Find where the given text appears and provide that cell's center as [x, y] coordinate. 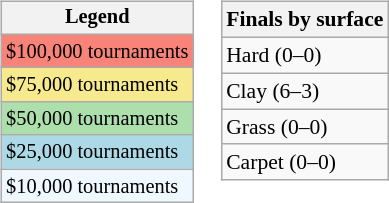
Finals by surface [304, 20]
Grass (0–0) [304, 127]
$100,000 tournaments [97, 51]
Legend [97, 18]
$10,000 tournaments [97, 186]
$50,000 tournaments [97, 119]
$75,000 tournaments [97, 85]
Hard (0–0) [304, 55]
Clay (6–3) [304, 91]
Carpet (0–0) [304, 162]
$25,000 tournaments [97, 152]
